Locate the cell with the specified text and output its [X, Y] center coordinate. 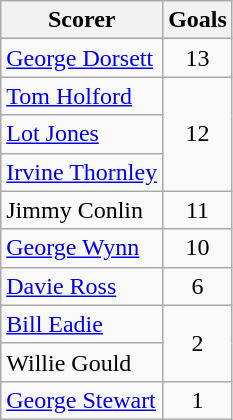
13 [198, 58]
1 [198, 400]
George Wynn [82, 248]
Bill Eadie [82, 324]
George Dorsett [82, 58]
Scorer [82, 20]
Lot Jones [82, 134]
Irvine Thornley [82, 172]
2 [198, 343]
10 [198, 248]
George Stewart [82, 400]
12 [198, 134]
Willie Gould [82, 362]
Goals [198, 20]
Jimmy Conlin [82, 210]
11 [198, 210]
Tom Holford [82, 96]
6 [198, 286]
Davie Ross [82, 286]
